Output the (X, Y) coordinate of the center of the cell containing the given text.  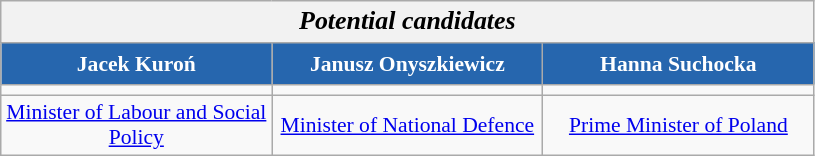
Potential candidates (408, 22)
Prime Minister of Poland (678, 126)
Minister of National Defence (408, 126)
Minister of Labour and Social Policy (136, 126)
Hanna Suchocka (678, 64)
Janusz Onyszkiewicz (408, 64)
Jacek Kuroń (136, 64)
